Locate the cell with the specified text and output its [X, Y] center coordinate. 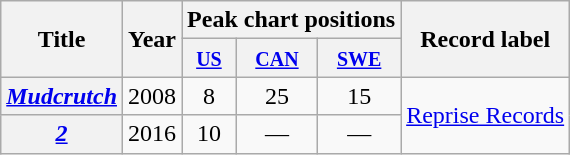
Record label [486, 39]
2 [62, 134]
2016 [152, 134]
CAN [276, 58]
Peak chart positions [292, 20]
8 [210, 96]
15 [360, 96]
Reprise Records [486, 115]
SWE [360, 58]
2008 [152, 96]
Title [62, 39]
Year [152, 39]
10 [210, 134]
25 [276, 96]
US [210, 58]
Mudcrutch [62, 96]
